Search for the cell housing the specified text and yield its (x, y) center coordinate. 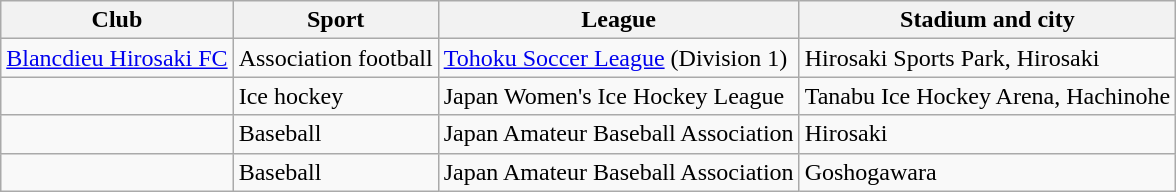
Japan Women's Ice Hockey League (618, 96)
Tanabu Ice Hockey Arena, Hachinohe (988, 96)
Stadium and city (988, 20)
Ice hockey (336, 96)
Association football (336, 58)
Hirosaki Sports Park, Hirosaki (988, 58)
Blancdieu Hirosaki FC (117, 58)
League (618, 20)
Sport (336, 20)
Hirosaki (988, 134)
Tohoku Soccer League (Division 1) (618, 58)
Goshogawara (988, 172)
Club (117, 20)
